Output the [X, Y] coordinate of the center of the cell containing the given text.  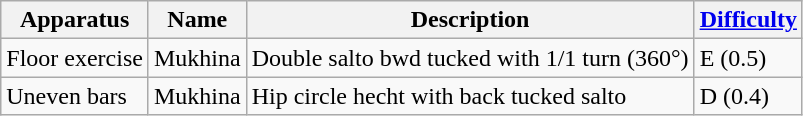
Name [197, 20]
D (0.4) [748, 96]
E (0.5) [748, 58]
Difficulty [748, 20]
Description [470, 20]
Double salto bwd tucked with 1/1 turn (360°) [470, 58]
Hip circle hecht with back tucked salto [470, 96]
Floor exercise [75, 58]
Uneven bars [75, 96]
Apparatus [75, 20]
